Detect which cell encompasses the target text, then output its [X, Y] center coordinate. 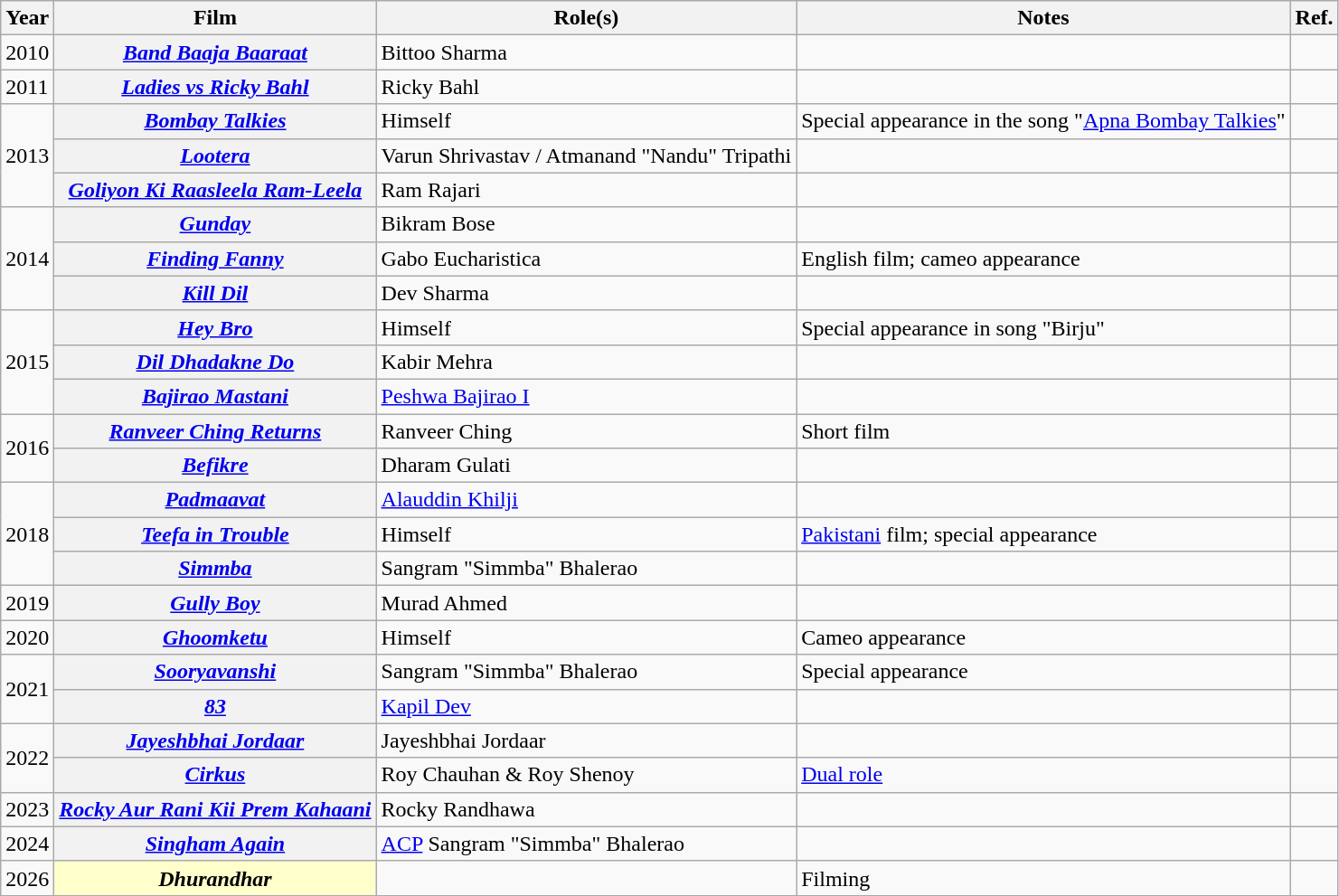
Short film [1043, 431]
Peshwa Bajirao I [586, 396]
2021 [27, 689]
Special appearance [1043, 672]
Ranveer Ching Returns [215, 431]
Pakistani film; special appearance [1043, 534]
Dil Dhadakne Do [215, 362]
Gabo Eucharistica [586, 259]
Cirkus [215, 775]
Lootera [215, 156]
ACP Sangram "Simmba" Bhalerao [586, 844]
2019 [27, 603]
Padmaavat [215, 500]
Teefa in Trouble [215, 534]
Ref. [1315, 18]
English film; cameo appearance [1043, 259]
Finding Fanny [215, 259]
Alauddin Khilji [586, 500]
Film [215, 18]
Dev Sharma [586, 293]
Special appearance in song "Birju" [1043, 327]
2013 [27, 156]
2010 [27, 52]
Kill Dil [215, 293]
Simmba [215, 569]
Varun Shrivastav / Atmanand "Nandu" Tripathi [586, 156]
Bikram Bose [586, 224]
Ladies vs Ricky Bahl [215, 87]
Ram Rajari [586, 190]
Special appearance in the song "Apna Bombay Talkies" [1043, 121]
Roy Chauhan & Roy Shenoy [586, 775]
2020 [27, 637]
2015 [27, 362]
Bittoo Sharma [586, 52]
Ricky Bahl [586, 87]
Hey Bro [215, 327]
Notes [1043, 18]
2026 [27, 878]
Cameo appearance [1043, 637]
Gully Boy [215, 603]
Murad Ahmed [586, 603]
Goliyon Ki Raasleela Ram-Leela [215, 190]
Bajirao Mastani [215, 396]
Rocky Randhawa [586, 809]
2023 [27, 809]
Band Baaja Baaraat [215, 52]
Ghoomketu [215, 637]
Role(s) [586, 18]
Singham Again [215, 844]
Kapil Dev [586, 706]
Year [27, 18]
Ranveer Ching [586, 431]
Sooryavanshi [215, 672]
Rocky Aur Rani Kii Prem Kahaani [215, 809]
2011 [27, 87]
Befikre [215, 466]
Dharam Gulati [586, 466]
2014 [27, 259]
2016 [27, 448]
Dual role [1043, 775]
Gunday [215, 224]
Dhurandhar [215, 878]
2018 [27, 534]
2022 [27, 758]
Filming [1043, 878]
83 [215, 706]
Kabir Mehra [586, 362]
2024 [27, 844]
Bombay Talkies [215, 121]
